From the cell containing the given text, extract its center point as (x, y) coordinate. 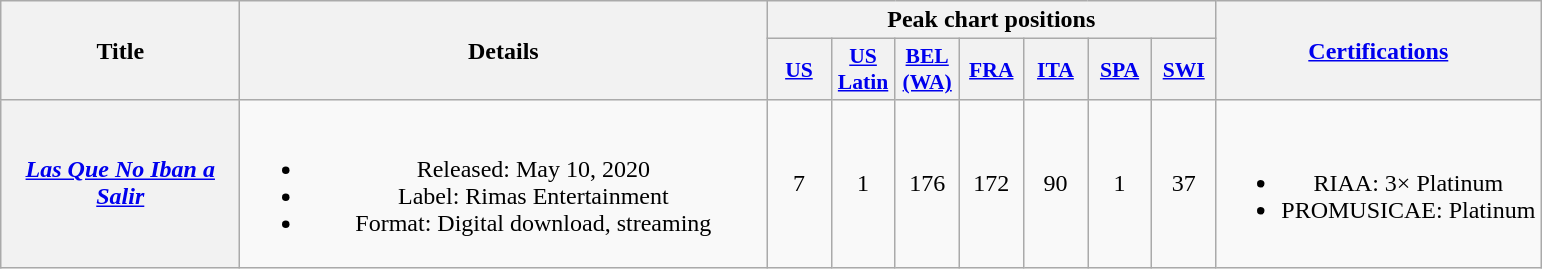
Details (504, 50)
Released: May 10, 2020Label: Rimas EntertainmentFormat: Digital download, streaming (504, 184)
Peak chart positions (992, 20)
RIAA: 3× Platinum PROMUSICAE: Platinum (1378, 184)
7 (799, 184)
SWI (1184, 70)
ITA (1055, 70)
Title (120, 50)
172 (991, 184)
SPA (1120, 70)
176 (927, 184)
90 (1055, 184)
US (799, 70)
USLatin (863, 70)
BEL(WA) (927, 70)
Las Que No Iban a Salir (120, 184)
FRA (991, 70)
Certifications (1378, 50)
37 (1184, 184)
